Capture the cell that displays the provided text and extract its [X, Y] central coordinate. 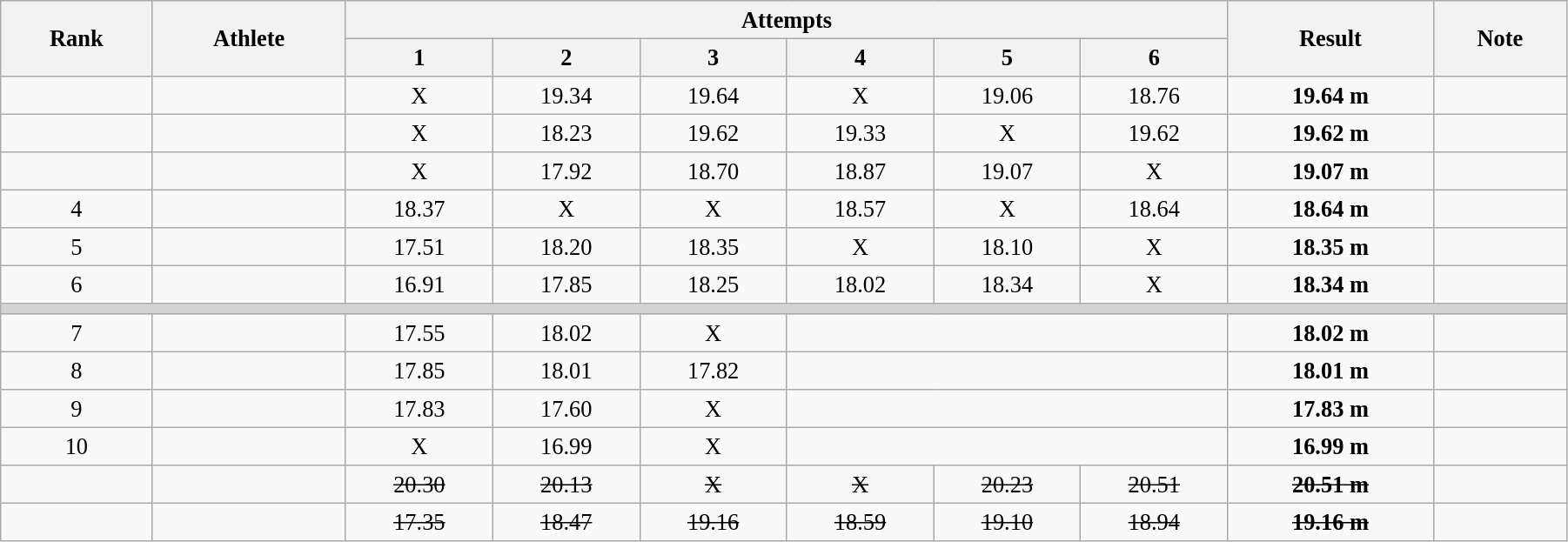
Result [1330, 38]
19.33 [860, 133]
18.64 m [1330, 209]
17.51 [419, 247]
18.34 m [1330, 284]
Athlete [249, 38]
20.23 [1008, 485]
18.70 [714, 171]
7 [77, 333]
18.01 m [1330, 371]
20.51 [1154, 485]
19.62 m [1330, 133]
18.23 [566, 133]
19.34 [566, 95]
18.94 [1154, 522]
19.07 m [1330, 171]
Attempts [787, 19]
19.16 [714, 522]
17.82 [714, 371]
18.20 [566, 247]
16.91 [419, 284]
16.99 m [1330, 446]
18.59 [860, 522]
17.92 [566, 171]
3 [714, 57]
18.35 m [1330, 247]
16.99 [566, 446]
20.13 [566, 485]
17.55 [419, 333]
18.64 [1154, 209]
19.16 m [1330, 522]
17.35 [419, 522]
18.37 [419, 209]
18.34 [1008, 284]
18.47 [566, 522]
17.60 [566, 409]
18.02 m [1330, 333]
19.10 [1008, 522]
10 [77, 446]
8 [77, 371]
Rank [77, 38]
9 [77, 409]
18.10 [1008, 247]
18.87 [860, 171]
19.64 [714, 95]
20.51 m [1330, 485]
18.35 [714, 247]
19.07 [1008, 171]
20.30 [419, 485]
17.83 m [1330, 409]
18.25 [714, 284]
1 [419, 57]
19.64 m [1330, 95]
18.01 [566, 371]
Note [1500, 38]
18.57 [860, 209]
17.83 [419, 409]
2 [566, 57]
18.76 [1154, 95]
19.06 [1008, 95]
